Find where the given text appears and provide that cell's center as (X, Y) coordinate. 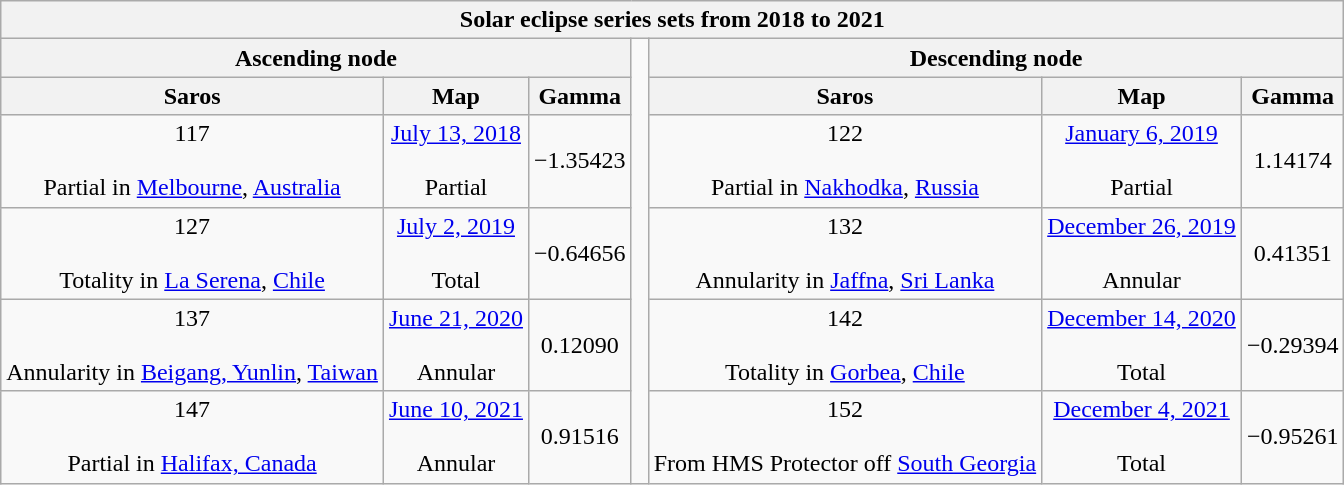
Ascending node (316, 58)
147Partial in Halifax, Canada (192, 437)
July 13, 2018Partial (456, 161)
−0.29394 (1292, 345)
Descending node (996, 58)
0.91516 (580, 437)
January 6, 2019Partial (1142, 161)
152From HMS Protector off South Georgia (845, 437)
137Annularity in Beigang, Yunlin, Taiwan (192, 345)
December 14, 2020Total (1142, 345)
1.14174 (1292, 161)
0.12090 (580, 345)
−0.95261 (1292, 437)
December 26, 2019Annular (1142, 253)
122Partial in Nakhodka, Russia (845, 161)
132 Annularity in Jaffna, Sri Lanka (845, 253)
Solar eclipse series sets from 2018 to 2021 (672, 20)
June 21, 2020Annular (456, 345)
142Totality in Gorbea, Chile (845, 345)
−1.35423 (580, 161)
127Totality in La Serena, Chile (192, 253)
June 10, 2021Annular (456, 437)
December 4, 2021Total (1142, 437)
0.41351 (1292, 253)
July 2, 2019Total (456, 253)
−0.64656 (580, 253)
117Partial in Melbourne, Australia (192, 161)
